Pinpoint the cell where the given text exists, returning its [X, Y] midpoint coordinate. 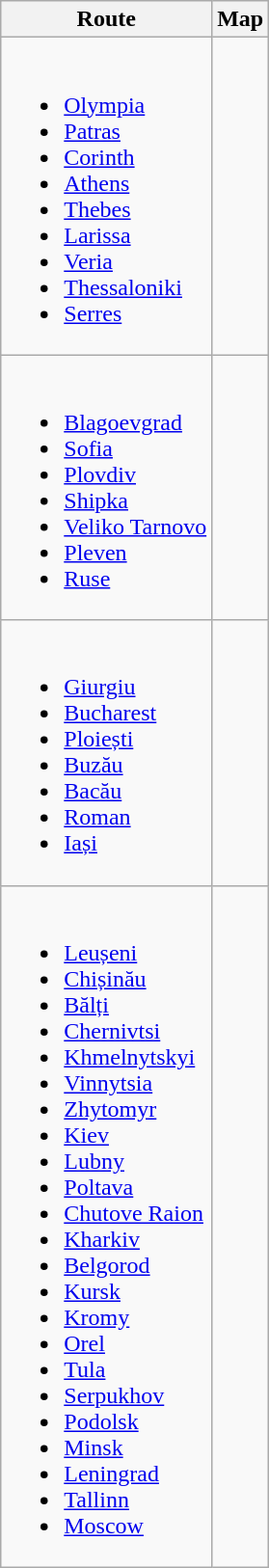
Map [241, 19]
GiurgiuBucharestPloieștiBuzăuBacăuRomanIași [106, 752]
BlagoevgradSofiaPlovdivShipkaVeliko TarnovoPlevenRuse [106, 488]
Route [106, 19]
OlympiaPatrasCorinthAthensThebesLarissaVeriaThessalonikiSerres [106, 197]
